Identify which cell holds the provided text, then report its [X, Y] central coordinate. 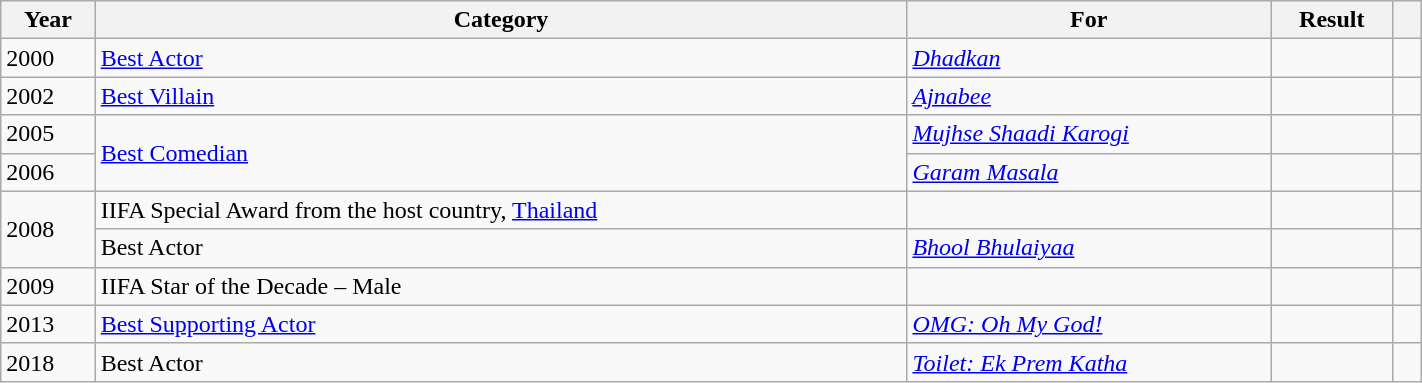
2006 [48, 172]
For [1089, 20]
Ajnabee [1089, 96]
2005 [48, 134]
2009 [48, 286]
Toilet: Ek Prem Katha [1089, 362]
Category [501, 20]
2013 [48, 324]
Year [48, 20]
Result [1332, 20]
2000 [48, 58]
Dhadkan [1089, 58]
IIFA Special Award from the host country, Thailand [501, 210]
Garam Masala [1089, 172]
2008 [48, 229]
2002 [48, 96]
Best Supporting Actor [501, 324]
Bhool Bhulaiyaa [1089, 248]
IIFA Star of the Decade – Male [501, 286]
2018 [48, 362]
Best Villain [501, 96]
Mujhse Shaadi Karogi [1089, 134]
OMG: Oh My God! [1089, 324]
Best Comedian [501, 153]
